Output the (X, Y) coordinate of the center of the cell containing the given text.  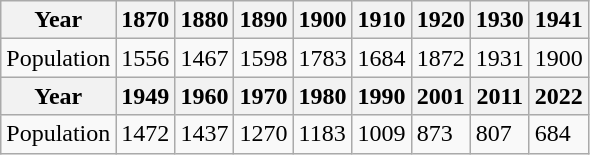
1880 (204, 20)
1783 (322, 58)
1270 (264, 134)
684 (558, 134)
2011 (500, 96)
1930 (500, 20)
1598 (264, 58)
1970 (264, 96)
1980 (322, 96)
1467 (204, 58)
1890 (264, 20)
2001 (440, 96)
1910 (382, 20)
1931 (500, 58)
1437 (204, 134)
1872 (440, 58)
1009 (382, 134)
1870 (146, 20)
1472 (146, 134)
1949 (146, 96)
1960 (204, 96)
1183 (322, 134)
873 (440, 134)
1941 (558, 20)
1990 (382, 96)
1920 (440, 20)
1556 (146, 58)
2022 (558, 96)
807 (500, 134)
1684 (382, 58)
